Return the [X, Y] coordinate for the center point of the cell that contains the specified text.  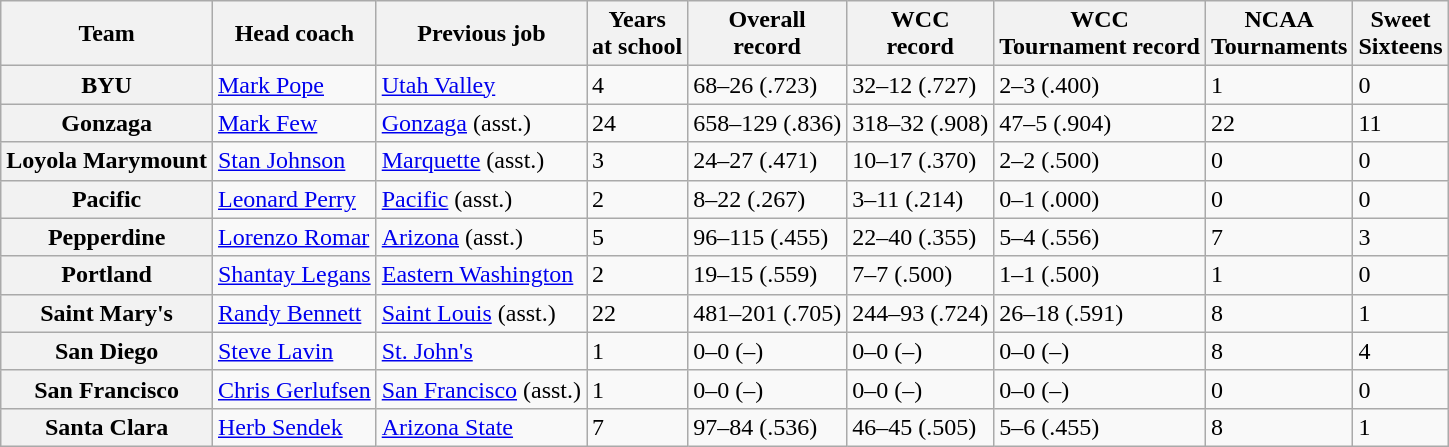
San Francisco [107, 389]
Pacific (asst.) [481, 199]
Mark Few [294, 123]
Arizona (asst.) [481, 237]
Pacific [107, 199]
318–32 (.908) [920, 123]
San Diego [107, 351]
3–11 (.214) [920, 199]
24 [638, 123]
Yearsat school [638, 34]
Chris Gerlufsen [294, 389]
32–12 (.727) [920, 85]
0–1 (.000) [1100, 199]
Leonard Perry [294, 199]
5–4 (.556) [1100, 237]
SweetSixteens [1400, 34]
26–18 (.591) [1100, 313]
WCCrecord [920, 34]
San Francisco (asst.) [481, 389]
Team [107, 34]
47–5 (.904) [1100, 123]
NCAATournaments [1279, 34]
Stan Johnson [294, 161]
Steve Lavin [294, 351]
8–22 (.267) [768, 199]
24–27 (.471) [768, 161]
5–6 (.455) [1100, 427]
Herb Sendek [294, 427]
Gonzaga (asst.) [481, 123]
244–93 (.724) [920, 313]
19–15 (.559) [768, 275]
481–201 (.705) [768, 313]
Loyola Marymount [107, 161]
Head coach [294, 34]
46–45 (.505) [920, 427]
Pepperdine [107, 237]
Overallrecord [768, 34]
1–1 (.500) [1100, 275]
68–26 (.723) [768, 85]
Arizona State [481, 427]
Saint Louis (asst.) [481, 313]
7–7 (.500) [920, 275]
Utah Valley [481, 85]
Santa Clara [107, 427]
Mark Pope [294, 85]
22–40 (.355) [920, 237]
11 [1400, 123]
Portland [107, 275]
Saint Mary's [107, 313]
5 [638, 237]
Previous job [481, 34]
Marquette (asst.) [481, 161]
2–3 (.400) [1100, 85]
2–2 (.500) [1100, 161]
Eastern Washington [481, 275]
10–17 (.370) [920, 161]
Lorenzo Romar [294, 237]
Randy Bennett [294, 313]
Gonzaga [107, 123]
WCCTournament record [1100, 34]
Shantay Legans [294, 275]
658–129 (.836) [768, 123]
96–115 (.455) [768, 237]
BYU [107, 85]
97–84 (.536) [768, 427]
St. John's [481, 351]
